Identify which cell holds the provided text, then report its (x, y) central coordinate. 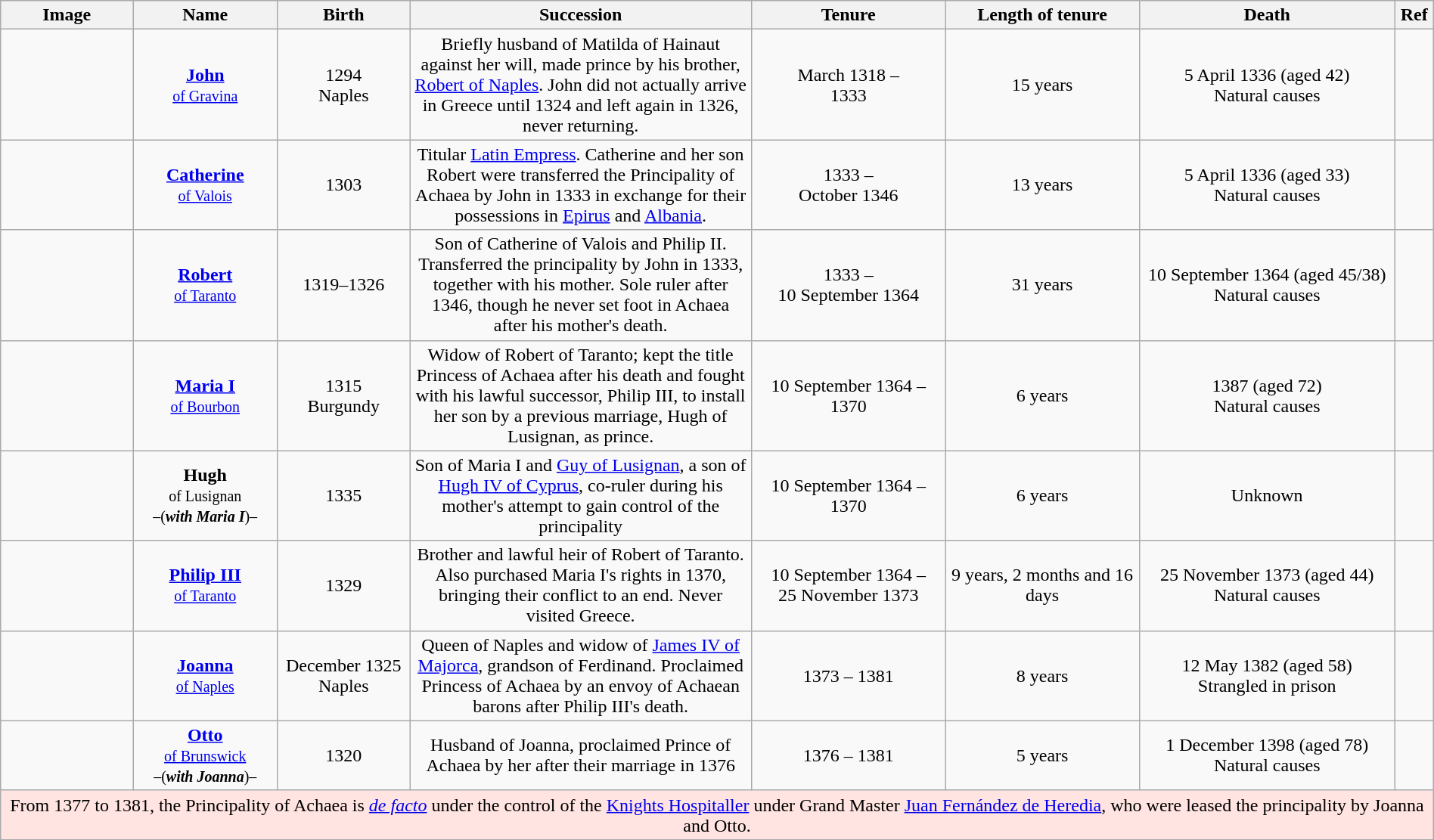
Image (67, 15)
1387 (aged 72)Natural causes (1267, 395)
13 years (1042, 184)
5 April 1336 (aged 33)Natural causes (1267, 184)
5 years (1042, 755)
1319–1326 (343, 285)
1294Naples (343, 85)
Johnof Gravina (206, 85)
1320 (343, 755)
Death (1267, 15)
Name (206, 15)
1373 – 1381 (849, 676)
5 April 1336 (aged 42)Natural causes (1267, 85)
Robertof Taranto (206, 285)
1335 (343, 496)
Son of Maria I and Guy of Lusignan, a son of Hugh IV of Cyprus, co-ruler during his mother's attempt to gain control of the principality (581, 496)
Philip IIIof Taranto (206, 585)
1315Burgundy (343, 395)
15 years (1042, 85)
1376 – 1381 (849, 755)
31 years (1042, 285)
Birth (343, 15)
8 years (1042, 676)
Catherineof Valois (206, 184)
9 years, 2 months and 16 days (1042, 585)
Ottoof Brunswick–(with Joanna)– (206, 755)
1303 (343, 184)
10 September 1364 (aged 45/38)Natural causes (1267, 285)
Succession (581, 15)
Husband of Joanna, proclaimed Prince of Achaea by her after their marriage in 1376 (581, 755)
Tenure (849, 15)
Joannaof Naples (206, 676)
10 September 1364 –25 November 1373 (849, 585)
25 November 1373 (aged 44)Natural causes (1267, 585)
1329 (343, 585)
1 December 1398 (aged 78)Natural causes (1267, 755)
Length of tenure (1042, 15)
Hughof Lusignan–(with Maria I)– (206, 496)
Maria Iof Bourbon (206, 395)
March 1318 –1333 (849, 85)
Unknown (1267, 496)
Brother and lawful heir of Robert of Taranto. Also purchased Maria I's rights in 1370, bringing their conflict to an end. Never visited Greece. (581, 585)
1333 –10 September 1364 (849, 285)
Ref (1414, 15)
1333 –October 1346 (849, 184)
December 1325Naples (343, 676)
12 May 1382 (aged 58)Strangled in prison (1267, 676)
